Locate the cell with the specified text and output its (x, y) center coordinate. 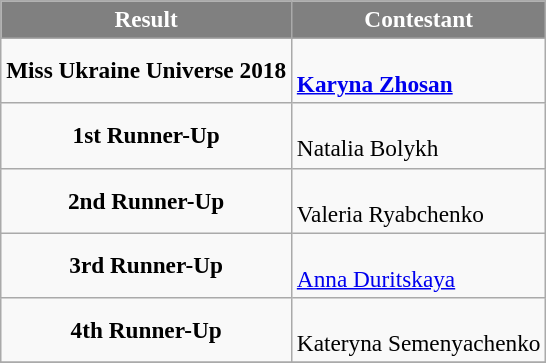
Result (146, 19)
Natalia Bolykh (418, 136)
Karyna Zhosan (418, 70)
4th Runner-Up (146, 330)
Kateryna Semenyachenko (418, 330)
3rd Runner-Up (146, 264)
1st Runner-Up (146, 136)
Anna Duritskaya (418, 264)
2nd Runner-Up (146, 200)
Miss Ukraine Universe 2018 (146, 70)
Valeria Ryabchenko (418, 200)
Contestant (418, 19)
